Pinpoint the cell where the given text exists, returning its (x, y) midpoint coordinate. 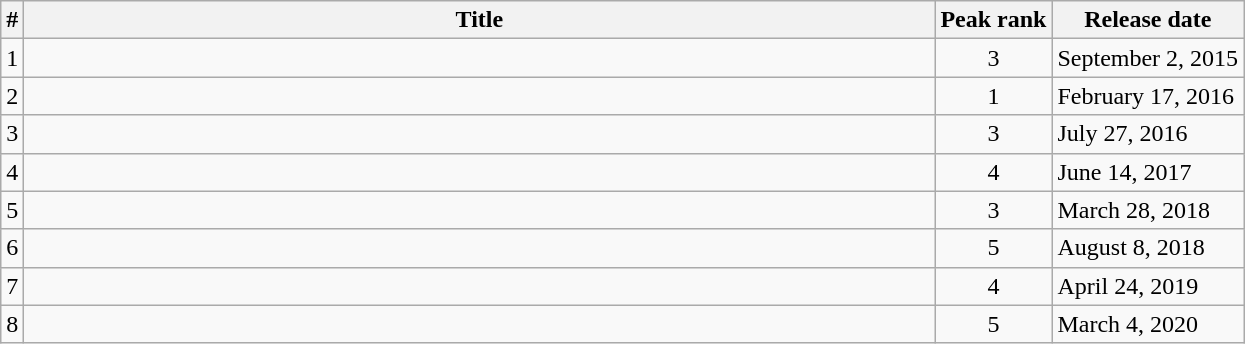
Release date (1148, 20)
September 2, 2015 (1148, 58)
March 4, 2020 (1148, 324)
8 (12, 324)
Peak rank (994, 20)
# (12, 20)
February 17, 2016 (1148, 96)
April 24, 2019 (1148, 286)
July 27, 2016 (1148, 134)
June 14, 2017 (1148, 172)
7 (12, 286)
6 (12, 248)
March 28, 2018 (1148, 210)
Title (480, 20)
2 (12, 96)
August 8, 2018 (1148, 248)
